Determine the (X, Y) coordinate at the center of the cell enclosing the given text.  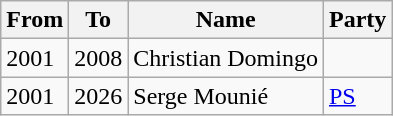
Party (357, 20)
Name (226, 20)
Christian Domingo (226, 58)
2026 (98, 96)
2008 (98, 58)
PS (357, 96)
From (35, 20)
To (98, 20)
Serge Mounié (226, 96)
